Find where the given text appears and provide that cell's center as [X, Y] coordinate. 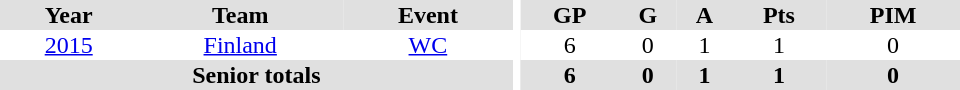
GP [570, 15]
Team [240, 15]
PIM [893, 15]
Senior totals [256, 75]
Event [428, 15]
A [704, 15]
WC [428, 45]
Pts [779, 15]
G [648, 15]
Finland [240, 45]
Year [68, 15]
2015 [68, 45]
